Locate the cell with the specified text and output its [x, y] center coordinate. 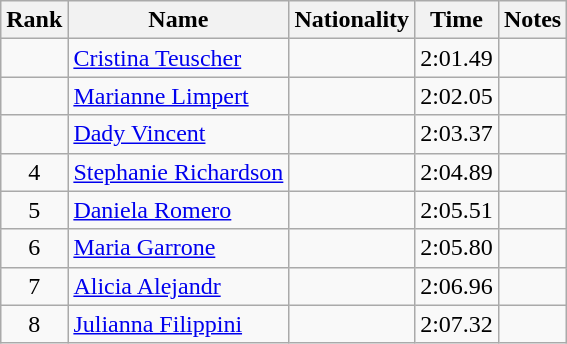
Daniela Romero [178, 210]
2:05.80 [457, 248]
2:04.89 [457, 172]
Maria Garrone [178, 248]
Julianna Filippini [178, 324]
5 [34, 210]
7 [34, 286]
4 [34, 172]
2:02.05 [457, 96]
2:03.37 [457, 134]
Time [457, 20]
Cristina Teuscher [178, 58]
2:06.96 [457, 286]
Notes [532, 20]
Rank [34, 20]
Stephanie Richardson [178, 172]
Marianne Limpert [178, 96]
Nationality [352, 20]
2:07.32 [457, 324]
6 [34, 248]
Name [178, 20]
2:01.49 [457, 58]
8 [34, 324]
Alicia Alejandr [178, 286]
Dady Vincent [178, 134]
2:05.51 [457, 210]
